Search for the cell housing the specified text and yield its [X, Y] center coordinate. 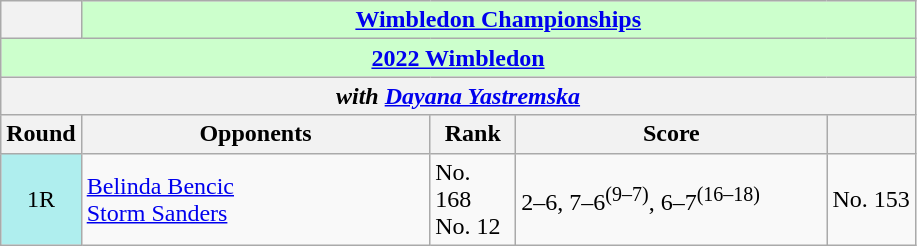
Score [672, 134]
with Dayana Yastremska [458, 96]
2–6, 7–6(9–7), 6–7(16–18) [672, 199]
Wimbledon Championships [498, 20]
Belinda Bencic Storm Sanders [256, 199]
Opponents [256, 134]
2022 Wimbledon [458, 58]
No. 153 [871, 199]
1R [41, 199]
Round [41, 134]
No. 168No. 12 [473, 199]
Rank [473, 134]
